Capture the cell that displays the provided text and extract its [X, Y] central coordinate. 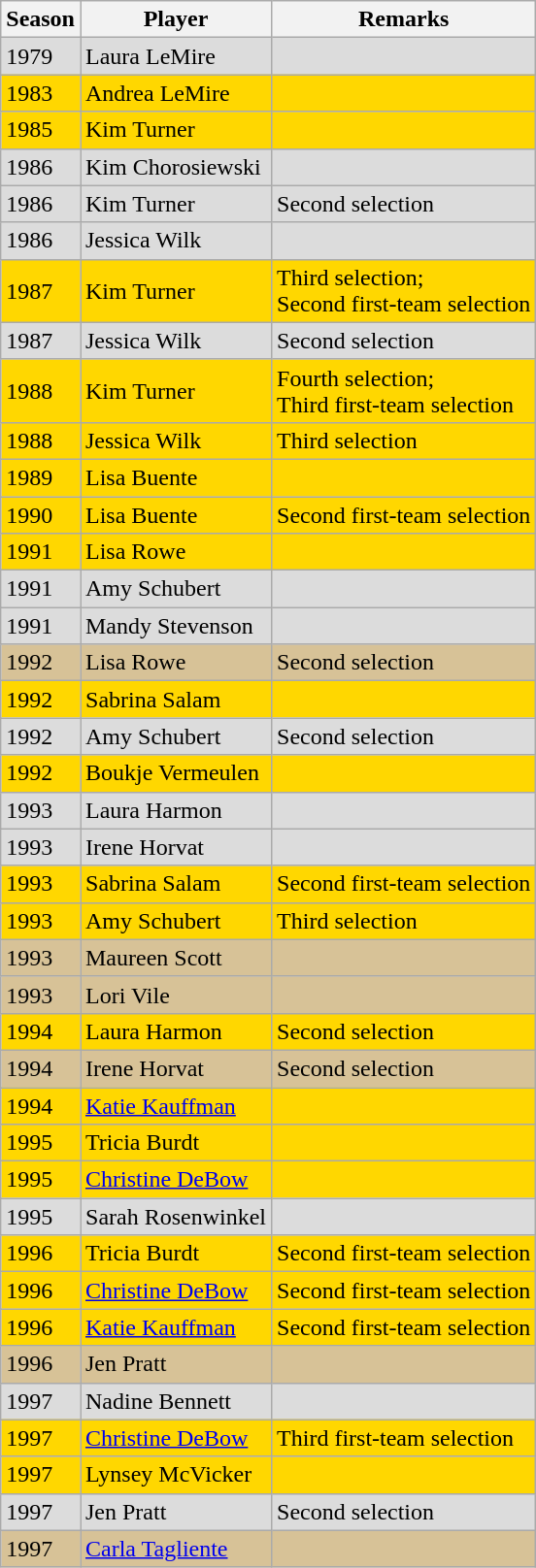
Maureen Scott [175, 958]
Carla Tagliente [175, 1549]
Laura LeMire [175, 56]
1979 [41, 56]
Season [41, 19]
1989 [41, 477]
Lynsey McVicker [175, 1475]
1985 [41, 130]
Andrea LeMire [175, 93]
Remarks [404, 19]
Lori Vile [175, 995]
Mandy Stevenson [175, 626]
Third selection; Second first-team selection [404, 291]
Third first-team selection [404, 1438]
1983 [41, 93]
Fourth selection; Third first-team selection [404, 390]
Nadine Bennett [175, 1401]
Boukje Vermeulen [175, 773]
Kim Chorosiewski [175, 167]
Player [175, 19]
1990 [41, 515]
Sarah Rosenwinkel [175, 1217]
